Identify which cell holds the provided text, then report its (X, Y) central coordinate. 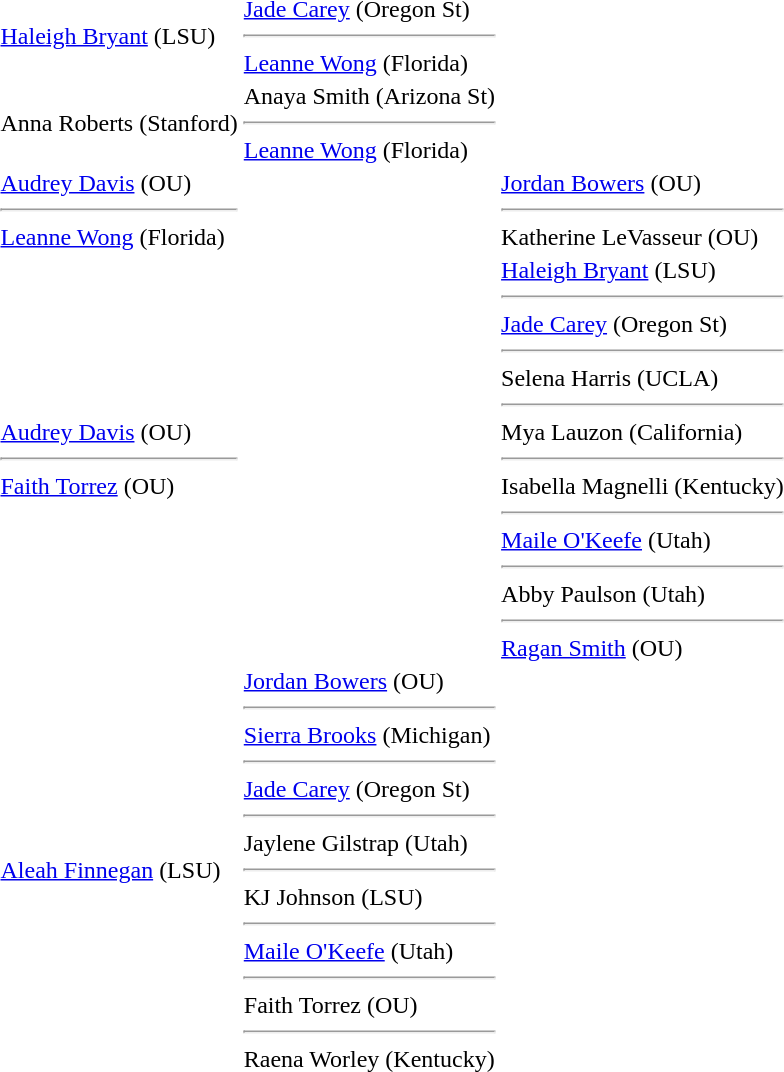
Anaya Smith (Arizona St)Leanne Wong (Florida) (369, 123)
